Return the [X, Y] coordinate for the center point of the cell that contains the specified text.  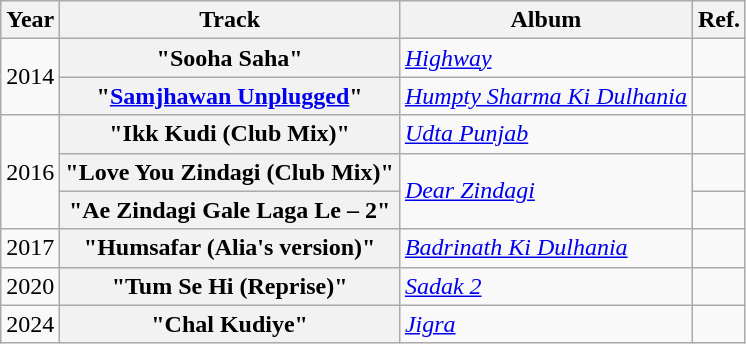
2017 [30, 248]
Sadak 2 [546, 286]
"Samjhawan Unplugged" [230, 96]
Track [230, 20]
2016 [30, 172]
Highway [546, 58]
2020 [30, 286]
2024 [30, 324]
Ref. [718, 20]
"Humsafar (Alia's version)" [230, 248]
"Love You Zindagi (Club Mix)" [230, 172]
Humpty Sharma Ki Dulhania [546, 96]
Udta Punjab [546, 134]
Badrinath Ki Dulhania [546, 248]
"Ae Zindagi Gale Laga Le – 2" [230, 210]
"Chal Kudiye" [230, 324]
Album [546, 20]
Dear Zindagi [546, 191]
Jigra [546, 324]
Year [30, 20]
2014 [30, 77]
"Ikk Kudi (Club Mix)" [230, 134]
"Sooha Saha" [230, 58]
"Tum Se Hi (Reprise)" [230, 286]
